From the cell containing the given text, extract its center point as [X, Y] coordinate. 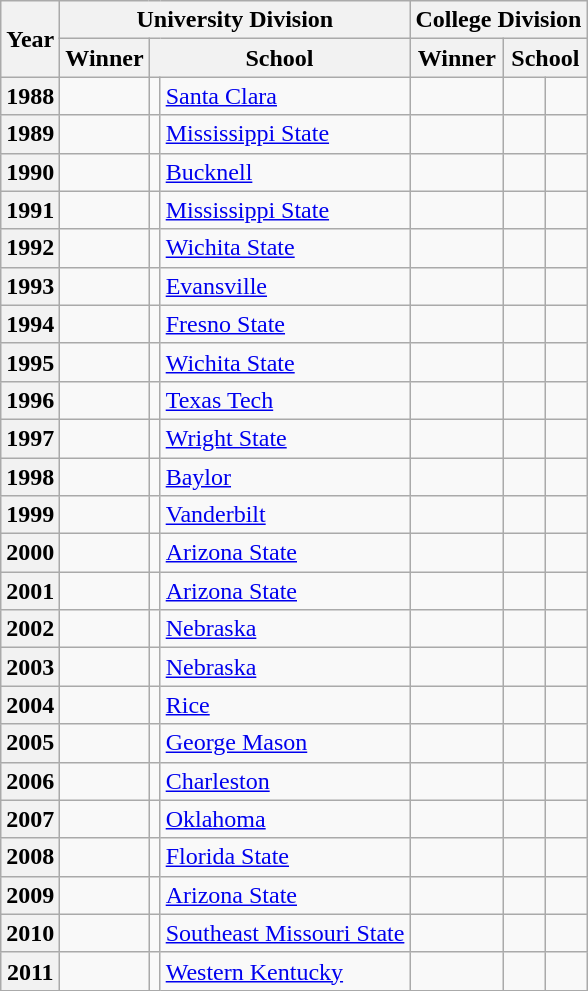
2000 [30, 553]
2002 [30, 629]
1993 [30, 286]
1995 [30, 362]
George Mason [285, 743]
Southeast Missouri State [285, 933]
2010 [30, 933]
Year [30, 39]
1991 [30, 210]
Charleston [285, 781]
Vanderbilt [285, 515]
1990 [30, 172]
Baylor [285, 477]
2008 [30, 857]
1999 [30, 515]
Texas Tech [285, 400]
1989 [30, 134]
Florida State [285, 857]
2004 [30, 705]
Oklahoma [285, 819]
Bucknell [285, 172]
1997 [30, 438]
1988 [30, 96]
2006 [30, 781]
Western Kentucky [285, 971]
2007 [30, 819]
1996 [30, 400]
Evansville [285, 286]
1992 [30, 248]
Santa Clara [285, 96]
2003 [30, 667]
College Division [498, 20]
1998 [30, 477]
2001 [30, 591]
Fresno State [285, 324]
Rice [285, 705]
2009 [30, 895]
Wright State [285, 438]
University Division [235, 20]
2005 [30, 743]
2011 [30, 971]
1994 [30, 324]
